Scan for the cell matching the given text and deliver its (X, Y) coordinate at center. 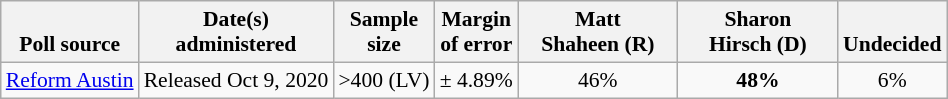
48% (758, 80)
Samplesize (384, 32)
Undecided (892, 32)
Reform Austin (70, 80)
Poll source (70, 32)
± 4.89% (476, 80)
Released Oct 9, 2020 (236, 80)
Marginof error (476, 32)
>400 (LV) (384, 80)
MattShaheen (R) (598, 32)
Date(s)administered (236, 32)
6% (892, 80)
46% (598, 80)
SharonHirsch (D) (758, 32)
